Detect which cell encompasses the target text, then output its (X, Y) center coordinate. 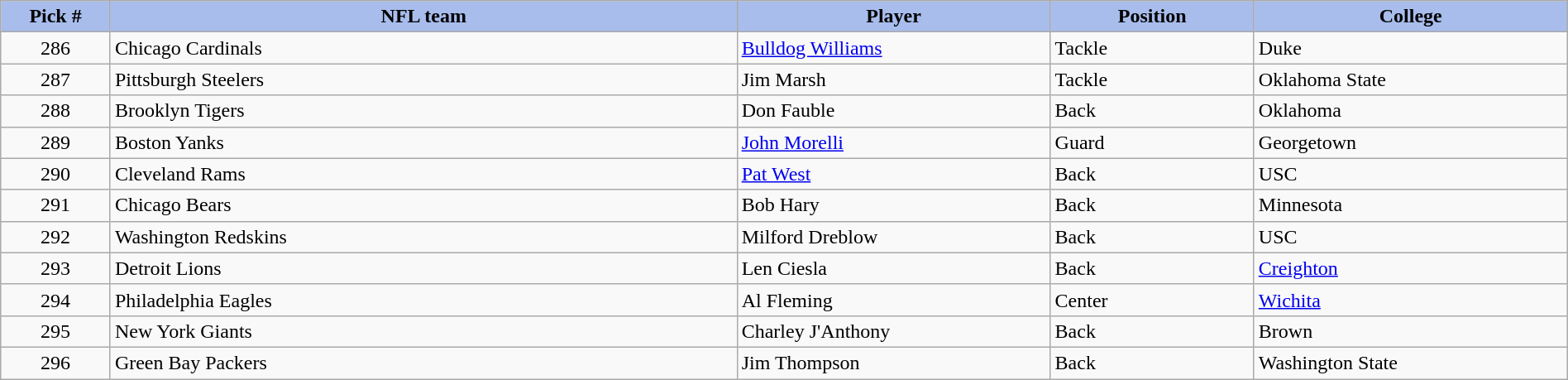
293 (56, 268)
Bulldog Williams (893, 48)
Philadelphia Eagles (423, 300)
Duke (1411, 48)
Washington State (1411, 363)
Georgetown (1411, 142)
Don Fauble (893, 111)
286 (56, 48)
Bob Hary (893, 205)
Chicago Cardinals (423, 48)
Cleveland Rams (423, 174)
296 (56, 363)
Oklahoma (1411, 111)
Green Bay Packers (423, 363)
NFL team (423, 17)
Wichita (1411, 300)
294 (56, 300)
Len Ciesla (893, 268)
295 (56, 331)
Charley J'Anthony (893, 331)
Minnesota (1411, 205)
Al Fleming (893, 300)
John Morelli (893, 142)
Guard (1152, 142)
Position (1152, 17)
Jim Marsh (893, 79)
Creighton (1411, 268)
Chicago Bears (423, 205)
Detroit Lions (423, 268)
Oklahoma State (1411, 79)
Jim Thompson (893, 363)
Milford Dreblow (893, 237)
Washington Redskins (423, 237)
292 (56, 237)
290 (56, 174)
Pittsburgh Steelers (423, 79)
289 (56, 142)
291 (56, 205)
Boston Yanks (423, 142)
Brown (1411, 331)
287 (56, 79)
288 (56, 111)
Pat West (893, 174)
College (1411, 17)
Center (1152, 300)
New York Giants (423, 331)
Pick # (56, 17)
Brooklyn Tigers (423, 111)
Player (893, 17)
